Detect which cell encompasses the target text, then output its (X, Y) center coordinate. 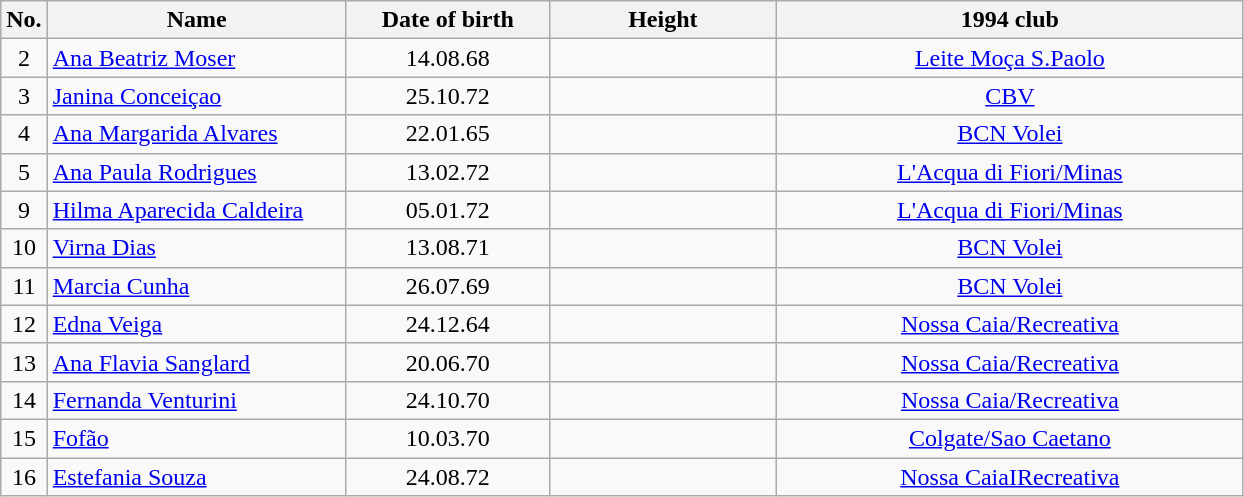
12 (24, 324)
Janina Conceiçao (196, 96)
24.10.70 (448, 400)
Ana Flavia Sanglard (196, 362)
13 (24, 362)
24.12.64 (448, 324)
Fernanda Venturini (196, 400)
Date of birth (448, 20)
Ana Margarida Alvares (196, 134)
25.10.72 (448, 96)
Nossa CaiaIRecreativa (1010, 477)
2 (24, 58)
Fofão (196, 438)
Ana Beatriz Moser (196, 58)
13.08.71 (448, 248)
Name (196, 20)
Ana Paula Rodrigues (196, 172)
15 (24, 438)
5 (24, 172)
Estefania Souza (196, 477)
26.07.69 (448, 286)
05.01.72 (448, 210)
4 (24, 134)
1994 club (1010, 20)
CBV (1010, 96)
24.08.72 (448, 477)
20.06.70 (448, 362)
9 (24, 210)
Marcia Cunha (196, 286)
14.08.68 (448, 58)
22.01.65 (448, 134)
16 (24, 477)
Leite Moça S.Paolo (1010, 58)
14 (24, 400)
No. (24, 20)
Virna Dias (196, 248)
Edna Veiga (196, 324)
3 (24, 96)
10 (24, 248)
Colgate/Sao Caetano (1010, 438)
11 (24, 286)
10.03.70 (448, 438)
Height (662, 20)
13.02.72 (448, 172)
Hilma Aparecida Caldeira (196, 210)
